Extract the [x, y] coordinate from the center of the cell holding the provided text.  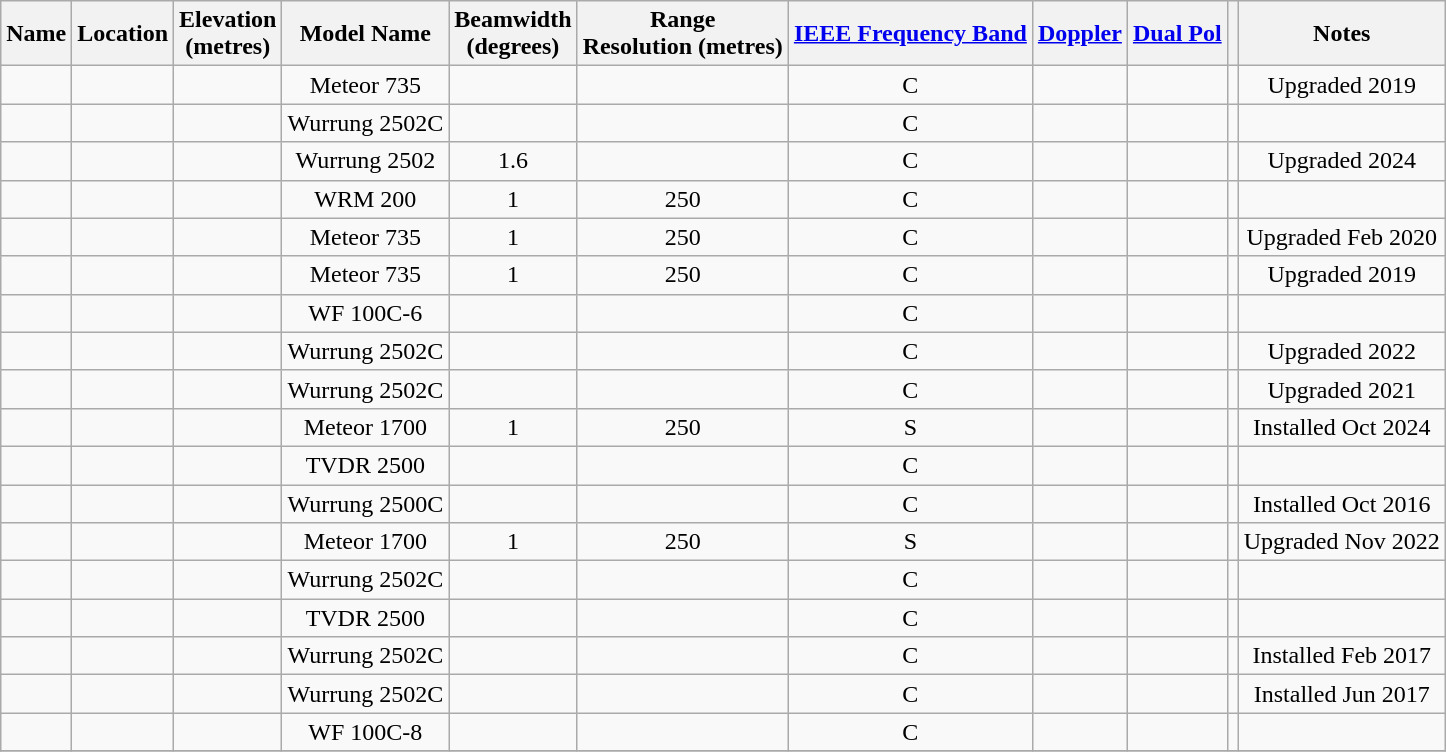
Notes [1342, 34]
Upgraded Nov 2022 [1342, 542]
RangeResolution (metres) [682, 34]
Upgraded 2024 [1342, 161]
WF 100C-6 [366, 313]
Name [36, 34]
Model Name [366, 34]
Installed Oct 2016 [1342, 503]
Upgraded Feb 2020 [1342, 237]
IEEE Frequency Band [910, 34]
Doppler [1080, 34]
Installed Oct 2024 [1342, 427]
Upgraded 2021 [1342, 389]
Wurrung 2502 [366, 161]
Beamwidth(degrees) [513, 34]
WRM 200 [366, 199]
Upgraded 2022 [1342, 351]
Installed Feb 2017 [1342, 656]
Elevation(metres) [228, 34]
Dual Pol [1177, 34]
Installed Jun 2017 [1342, 694]
Location [123, 34]
1.6 [513, 161]
WF 100C-8 [366, 732]
Wurrung 2500C [366, 503]
